Detect which cell encompasses the target text, then output its [X, Y] center coordinate. 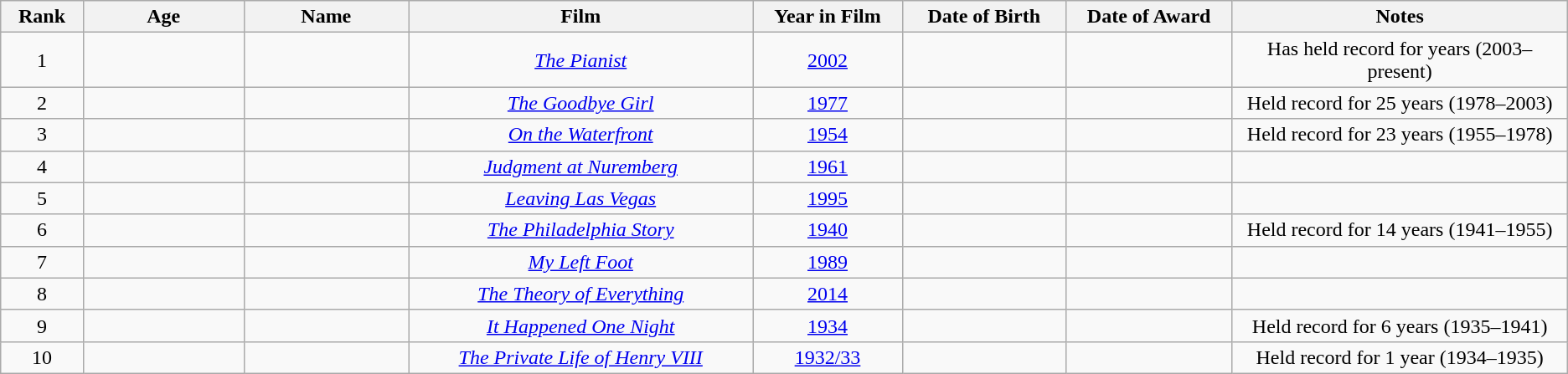
2014 [828, 294]
My Left Foot [581, 262]
It Happened One Night [581, 325]
Rank [42, 17]
1977 [828, 103]
Judgment at Nuremberg [581, 167]
Name [326, 17]
Date of Award [1149, 17]
Held record for 14 years (1941–1955) [1400, 230]
The Goodbye Girl [581, 103]
1932/33 [828, 357]
Notes [1400, 17]
1989 [828, 262]
Film [581, 17]
Year in Film [828, 17]
Date of Birth [983, 17]
Held record for 6 years (1935–1941) [1400, 325]
The Pianist [581, 60]
1995 [828, 198]
7 [42, 262]
The Theory of Everything [581, 294]
1954 [828, 135]
1 [42, 60]
Held record for 1 year (1934–1935) [1400, 357]
8 [42, 294]
2 [42, 103]
Age [163, 17]
The Philadelphia Story [581, 230]
Leaving Las Vegas [581, 198]
2002 [828, 60]
The Private Life of Henry VIII [581, 357]
9 [42, 325]
10 [42, 357]
Held record for 25 years (1978–2003) [1400, 103]
3 [42, 135]
Has held record for years (2003–present) [1400, 60]
1961 [828, 167]
4 [42, 167]
Held record for 23 years (1955–1978) [1400, 135]
6 [42, 230]
5 [42, 198]
1934 [828, 325]
1940 [828, 230]
On the Waterfront [581, 135]
